Output the [x, y] coordinate of the center of the cell containing the given text.  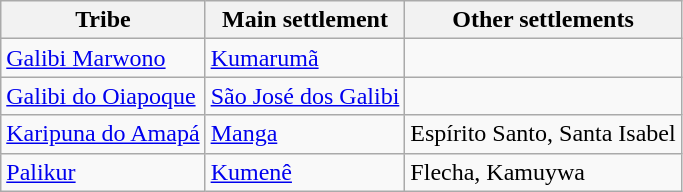
São José dos Galibi [305, 96]
Tribe [103, 20]
Galibi Marwono [103, 58]
Manga [305, 134]
Palikur [103, 172]
Other settlements [543, 20]
Karipuna do Amapá [103, 134]
Main settlement [305, 20]
Kumarumã [305, 58]
Flecha, Kamuywa [543, 172]
Kumenê [305, 172]
Galibi do Oiapoque [103, 96]
Espírito Santo, Santa Isabel [543, 134]
